Find where the given text appears and provide that cell's center as [X, Y] coordinate. 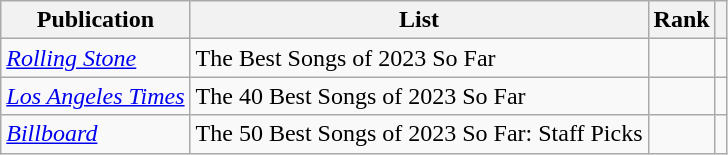
Los Angeles Times [96, 96]
The 40 Best Songs of 2023 So Far [419, 96]
Publication [96, 20]
List [419, 20]
Rank [682, 20]
The 50 Best Songs of 2023 So Far: Staff Picks [419, 134]
Billboard [96, 134]
The Best Songs of 2023 So Far [419, 58]
Rolling Stone [96, 58]
